From the cell containing the given text, extract its center point as [X, Y] coordinate. 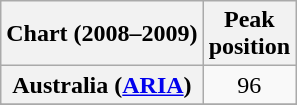
96 [249, 85]
Australia (ARIA) [102, 85]
Chart (2008–2009) [102, 34]
Peakposition [249, 34]
